Scan for the cell matching the given text and deliver its (X, Y) coordinate at center. 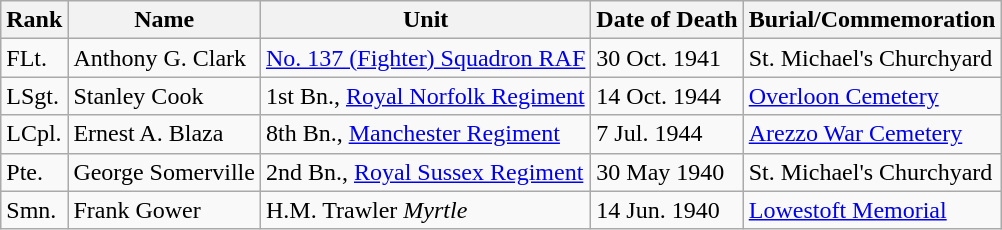
30 May 1940 (667, 172)
Rank (34, 20)
Date of Death (667, 20)
Unit (425, 20)
14 Oct. 1944 (667, 96)
Name (164, 20)
George Somerville (164, 172)
Frank Gower (164, 210)
1st Bn., Royal Norfolk Regiment (425, 96)
8th Bn., Manchester Regiment (425, 134)
14 Jun. 1940 (667, 210)
2nd Bn., Royal Sussex Regiment (425, 172)
Lowestoft Memorial (872, 210)
Pte. (34, 172)
H.M. Trawler Myrtle (425, 210)
30 Oct. 1941 (667, 58)
Ernest A. Blaza (164, 134)
7 Jul. 1944 (667, 134)
Anthony G. Clark (164, 58)
Arezzo War Cemetery (872, 134)
Overloon Cemetery (872, 96)
No. 137 (Fighter) Squadron RAF (425, 58)
Burial/Commemoration (872, 20)
FLt. (34, 58)
Smn. (34, 210)
LCpl. (34, 134)
Stanley Cook (164, 96)
LSgt. (34, 96)
